Return the [X, Y] coordinate for the center point of the cell that contains the specified text.  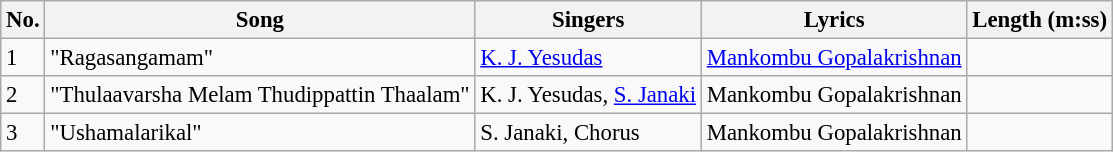
K. J. Yesudas, S. Janaki [588, 95]
Singers [588, 20]
"Ushamalarikal" [260, 133]
K. J. Yesudas [588, 58]
Song [260, 20]
Lyrics [834, 20]
2 [23, 95]
No. [23, 20]
3 [23, 133]
1 [23, 58]
"Ragasangamam" [260, 58]
"Thulaavarsha Melam Thudippattin Thaalam" [260, 95]
S. Janaki, Chorus [588, 133]
Length (m:ss) [1040, 20]
